Provide the [x, y] coordinate of the cell's center where the given text is located.  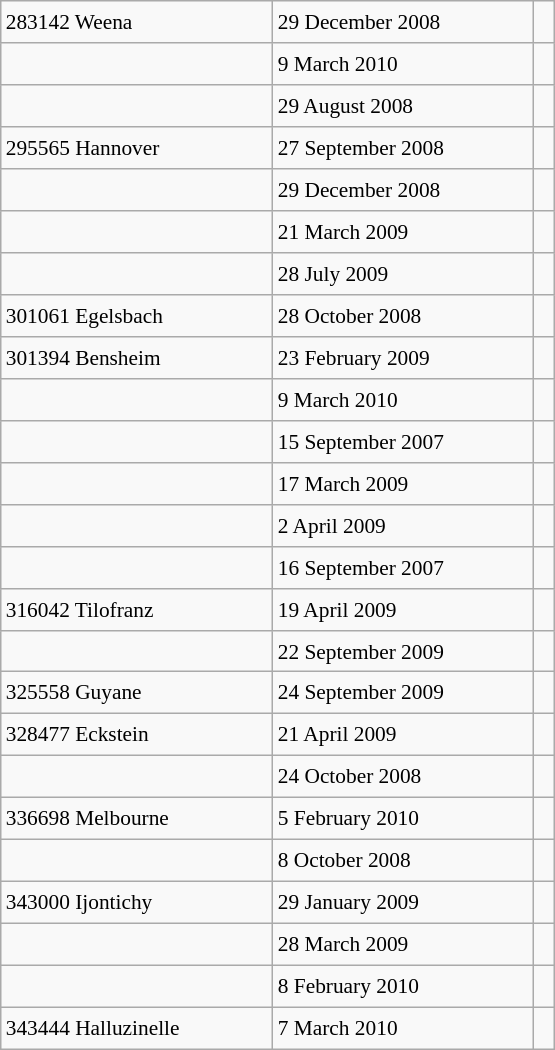
295565 Hannover [137, 148]
15 September 2007 [404, 441]
5 February 2010 [404, 819]
301061 Egelsbach [137, 316]
8 February 2010 [404, 986]
28 October 2008 [404, 316]
17 March 2009 [404, 483]
8 October 2008 [404, 861]
2 April 2009 [404, 525]
22 September 2009 [404, 651]
24 October 2008 [404, 777]
328477 Eckstein [137, 735]
28 July 2009 [404, 274]
283142 Weena [137, 22]
336698 Melbourne [137, 819]
301394 Bensheim [137, 358]
19 April 2009 [404, 609]
343444 Halluzinelle [137, 1028]
325558 Guyane [137, 693]
343000 Ijontichy [137, 903]
28 March 2009 [404, 945]
7 March 2010 [404, 1028]
316042 Tilofranz [137, 609]
29 January 2009 [404, 903]
23 February 2009 [404, 358]
24 September 2009 [404, 693]
21 April 2009 [404, 735]
29 August 2008 [404, 106]
27 September 2008 [404, 148]
21 March 2009 [404, 232]
16 September 2007 [404, 567]
